Search for the cell housing the specified text and yield its [X, Y] center coordinate. 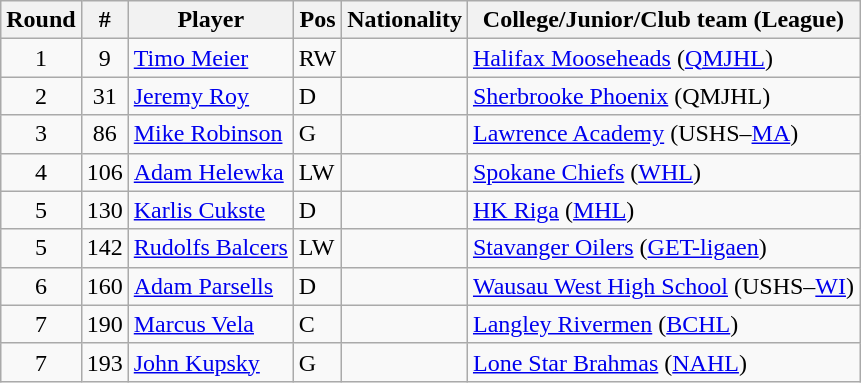
Jeremy Roy [210, 96]
RW [317, 58]
Lone Star Brahmas (NAHL) [663, 362]
9 [104, 58]
Wausau West High School (USHS–WI) [663, 286]
Rudolfs Balcers [210, 248]
C [317, 324]
Mike Robinson [210, 134]
31 [104, 96]
John Kupsky [210, 362]
Timo Meier [210, 58]
2 [41, 96]
Round [41, 20]
Nationality [405, 20]
Adam Helewka [210, 172]
# [104, 20]
4 [41, 172]
HK Riga (MHL) [663, 210]
6 [41, 286]
Karlis Cukste [210, 210]
160 [104, 286]
Marcus Vela [210, 324]
Stavanger Oilers (GET-ligaen) [663, 248]
Pos [317, 20]
Langley Rivermen (BCHL) [663, 324]
Lawrence Academy (USHS–MA) [663, 134]
College/Junior/Club team (League) [663, 20]
130 [104, 210]
Spokane Chiefs (WHL) [663, 172]
193 [104, 362]
106 [104, 172]
3 [41, 134]
190 [104, 324]
86 [104, 134]
1 [41, 58]
142 [104, 248]
Halifax Mooseheads (QMJHL) [663, 58]
Adam Parsells [210, 286]
Player [210, 20]
Sherbrooke Phoenix (QMJHL) [663, 96]
